Determine the [X, Y] coordinate at the center of the cell enclosing the given text.  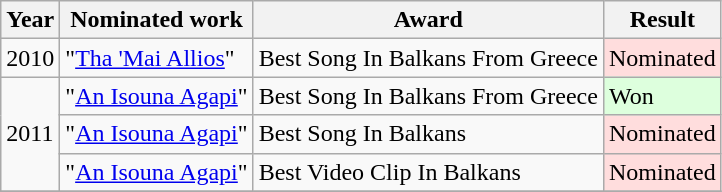
Year [30, 20]
Best Video Clip In Balkans [428, 172]
2010 [30, 58]
"Tha 'Mai Allios" [156, 58]
Won [662, 96]
Award [428, 20]
Result [662, 20]
2011 [30, 134]
Nominated work [156, 20]
Best Song In Balkans [428, 134]
